For the text-containing cell, return its midpoint in [X, Y] coordinate format. 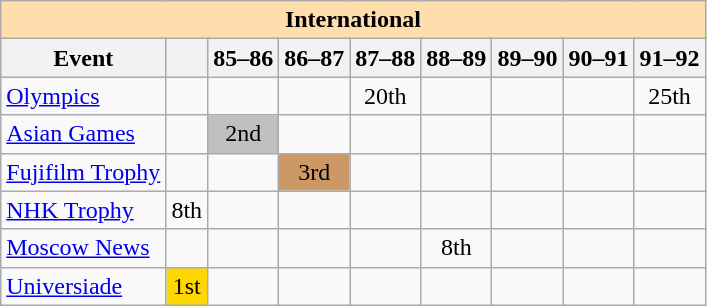
86–87 [314, 58]
Asian Games [84, 134]
Olympics [84, 96]
20th [386, 96]
Fujifilm Trophy [84, 172]
90–91 [598, 58]
Universiade [84, 286]
Moscow News [84, 248]
1st [187, 286]
25th [670, 96]
87–88 [386, 58]
2nd [244, 134]
International [353, 20]
88–89 [456, 58]
91–92 [670, 58]
NHK Trophy [84, 210]
3rd [314, 172]
89–90 [528, 58]
Event [84, 58]
85–86 [244, 58]
